Identify which cell holds the provided text, then report its (X, Y) central coordinate. 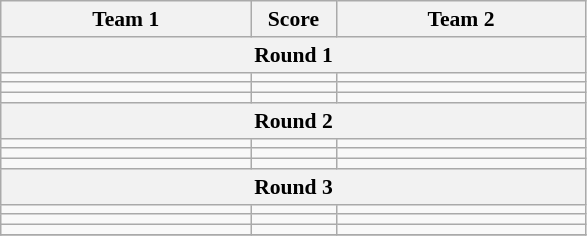
Team 1 (126, 19)
Round 2 (294, 121)
Score (294, 19)
Team 2 (461, 19)
Round 3 (294, 187)
Round 1 (294, 55)
